Determine the [x, y] coordinate at the center of the cell enclosing the given text.  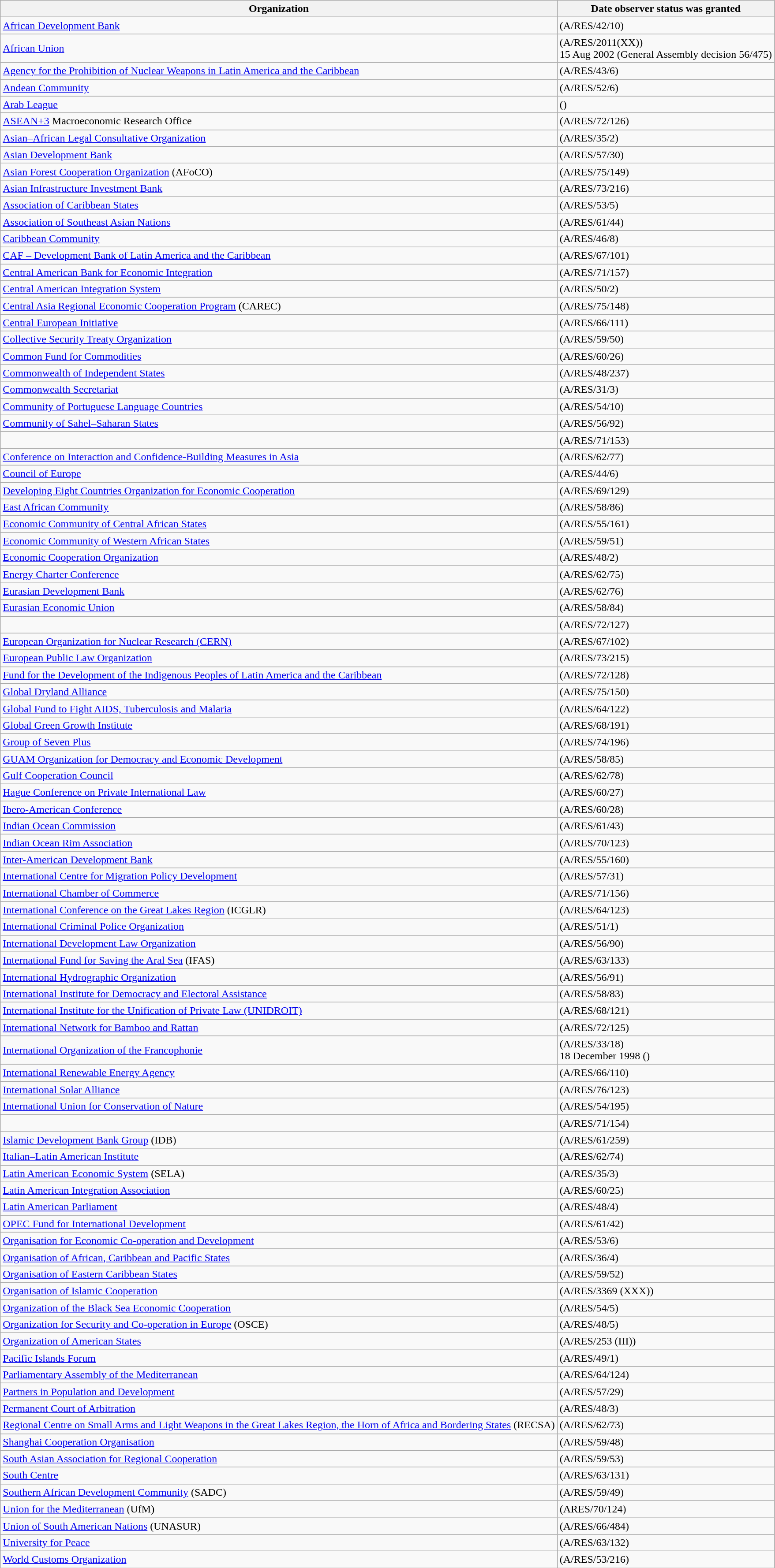
International Criminal Police Organization [279, 927]
Energy Charter Conference [279, 574]
(A/RES/75/149) [666, 171]
(A/RES/51/1) [666, 927]
(A/RES/64/124) [666, 1375]
(A/RES/66/111) [666, 323]
(A/RES/66/110) [666, 1073]
Organization of American States [279, 1341]
(A/RES/61/259) [666, 1140]
(A/RES/48/5) [666, 1325]
Organization of the Black Sea Economic Cooperation [279, 1308]
Union for the Mediterranean (UfM) [279, 1509]
(A/RES/53/5) [666, 205]
East African Community [279, 507]
GUAM Organization for Democracy and Economic Development [279, 759]
Asian Infrastructure Investment Bank [279, 188]
(A/RES/49/1) [666, 1358]
(A/RES/42/10) [666, 26]
(A/RES/75/148) [666, 306]
(A/RES/61/42) [666, 1224]
Organisation for Economic Co-operation and Development [279, 1240]
(A/RES/56/91) [666, 977]
Central American Bank for Economic Integration [279, 272]
International Centre for Migration Policy Development [279, 876]
Organisation of African, Caribbean and Pacific States [279, 1257]
(A/RES/64/123) [666, 910]
Islamic Development Bank Group (IDB) [279, 1140]
(A/RES/35/3) [666, 1173]
(A/RES/53/216) [666, 1559]
(A/RES/71/156) [666, 893]
(A/RES/74/196) [666, 742]
(A/RES/61/44) [666, 222]
Eurasian Economic Union [279, 608]
Union of South American Nations (UNASUR) [279, 1526]
Community of Sahel–Saharan States [279, 423]
(A/RES/59/48) [666, 1442]
Date observer status was granted [666, 9]
(A/RES/59/53) [666, 1459]
International Institute for the Unification of Private Law (UNIDROIT) [279, 1010]
(A/RES/33/18)18 December 1998 () [666, 1050]
Italian–Latin American Institute [279, 1157]
(A/RES/66/484) [666, 1526]
(A/RES/56/92) [666, 423]
Latin American Parliament [279, 1207]
(A/RES/60/25) [666, 1190]
(A/RES/59/52) [666, 1274]
(A/RES/58/86) [666, 507]
(A/RES/69/129) [666, 491]
(A/RES/68/121) [666, 1010]
Association of Caribbean States [279, 205]
(A/RES/72/125) [666, 1028]
Commonwealth Secretariat [279, 390]
Inter-American Development Bank [279, 860]
(A/RES/59/50) [666, 339]
Central European Initiative [279, 323]
(ARES/70/124) [666, 1509]
Group of Seven Plus [279, 742]
International Chamber of Commerce [279, 893]
(A/RES/58/85) [666, 759]
(A/RES/67/102) [666, 641]
International Organization of the Francophonie [279, 1050]
Agency for the Prohibition of Nuclear Weapons in Latin America and the Caribbean [279, 71]
Latin American Economic System (SELA) [279, 1173]
Global Dryland Alliance [279, 692]
Central Asia Regional Economic Cooperation Program (CAREC) [279, 306]
Fund for the Development of the Indigenous Peoples of Latin America and the Caribbean [279, 675]
International Institute for Democracy and Electoral Assistance [279, 994]
(A/RES/54/10) [666, 406]
(A/RES/62/76) [666, 591]
South Asian Association for Regional Cooperation [279, 1459]
African Union [279, 48]
Economic Cooperation Organization [279, 558]
Commonwealth of Independent States [279, 373]
(A/RES/73/216) [666, 188]
Council of Europe [279, 473]
(A/RES/55/160) [666, 860]
Economic Community of Western African States [279, 541]
(A/RES/54/5) [666, 1308]
(A/RES/75/150) [666, 692]
Organisation of Islamic Cooperation [279, 1291]
(A/RES/72/127) [666, 625]
(A/RES/58/84) [666, 608]
Economic Community of Central African States [279, 524]
(A/RES/63/133) [666, 960]
International Renewable Energy Agency [279, 1073]
Andean Community [279, 88]
Association of Southeast Asian Nations [279, 222]
(A/RES/73/215) [666, 658]
(A/RES/57/29) [666, 1392]
European Organization for Nuclear Research (CERN) [279, 641]
European Public Law Organization [279, 658]
(A/RES/57/30) [666, 155]
International Network for Bamboo and Rattan [279, 1028]
(A/RES/62/77) [666, 457]
(A/RES/62/74) [666, 1157]
Caribbean Community [279, 239]
Asian Forest Cooperation Organization (AFoCO) [279, 171]
(A/RES/61/43) [666, 826]
International Hydrographic Organization [279, 977]
(A/RES/48/237) [666, 373]
Parliamentary Assembly of the Mediterranean [279, 1375]
ASEAN+3 Macroeconomic Research Office [279, 121]
Common Fund for Commodities [279, 356]
Regional Centre on Small Arms and Light Weapons in the Great Lakes Region, the Horn of Africa and Bordering States (RECSA) [279, 1425]
(A/RES/60/27) [666, 793]
Organisation of Eastern Caribbean States [279, 1274]
(A/RES/59/49) [666, 1492]
CAF – Development Bank of Latin America and the Caribbean [279, 256]
(A/RES/58/83) [666, 994]
African Development Bank [279, 26]
Pacific Islands Forum [279, 1358]
(A/RES/56/90) [666, 943]
International Fund for Saving the Aral Sea (IFAS) [279, 960]
Ibero-American Conference [279, 809]
Organization [279, 9]
Asian–African Legal Consultative Organization [279, 138]
(A/RES/35/2) [666, 138]
Shanghai Cooperation Organisation [279, 1442]
Community of Portuguese Language Countries [279, 406]
(A/RES/70/123) [666, 843]
Arab League [279, 104]
(A/RES/43/6) [666, 71]
Developing Eight Countries Organization for Economic Cooperation [279, 491]
(A/RES/64/122) [666, 708]
(A/RES/46/8) [666, 239]
Latin American Integration Association [279, 1190]
(A/RES/76/123) [666, 1090]
(A/RES/60/28) [666, 809]
(A/RES/50/2) [666, 289]
(A/RES/62/73) [666, 1425]
Organization for Security and Co-operation in Europe (OSCE) [279, 1325]
Indian Ocean Commission [279, 826]
Gulf Cooperation Council [279, 776]
Permanent Court of Arbitration [279, 1408]
(A/RES/31/3) [666, 390]
(A/RES/2011(XX))15 Aug 2002 (General Assembly decision 56/475) [666, 48]
Global Green Growth Institute [279, 725]
Collective Security Treaty Organization [279, 339]
(A/RES/72/126) [666, 121]
(A/RES/57/31) [666, 876]
International Conference on the Great Lakes Region (ICGLR) [279, 910]
(A/RES/253 (III)) [666, 1341]
(A/RES/36/4) [666, 1257]
(A/RES/63/132) [666, 1542]
() [666, 104]
(A/RES/68/191) [666, 725]
(A/RES/62/78) [666, 776]
(A/RES/53/6) [666, 1240]
Eurasian Development Bank [279, 591]
(A/RES/59/51) [666, 541]
(A/RES/3369 (XXX)) [666, 1291]
(A/RES/54/195) [666, 1106]
(A/RES/44/6) [666, 473]
World Customs Organization [279, 1559]
(A/RES/71/157) [666, 272]
(A/RES/55/161) [666, 524]
(A/RES/48/4) [666, 1207]
Southern African Development Community (SADC) [279, 1492]
(A/RES/71/153) [666, 440]
(A/RES/48/3) [666, 1408]
Global Fund to Fight AIDS, Tuberculosis and Malaria [279, 708]
OPEC Fund for International Development [279, 1224]
(A/RES/72/128) [666, 675]
(A/RES/67/101) [666, 256]
(A/RES/60/26) [666, 356]
Asian Development Bank [279, 155]
Indian Ocean Rim Association [279, 843]
Hague Conference on Private International Law [279, 793]
International Development Law Organization [279, 943]
International Solar Alliance [279, 1090]
Partners in Population and Development [279, 1392]
International Union for Conservation of Nature [279, 1106]
Conference on Interaction and Confidence-Building Measures in Asia [279, 457]
(A/RES/48/2) [666, 558]
(A/RES/62/75) [666, 574]
(A/RES/63/131) [666, 1475]
(A/RES/52/6) [666, 88]
Central American Integration System [279, 289]
South Centre [279, 1475]
University for Peace [279, 1542]
(A/RES/71/154) [666, 1123]
